Pinpoint the cell where the given text exists, returning its (X, Y) midpoint coordinate. 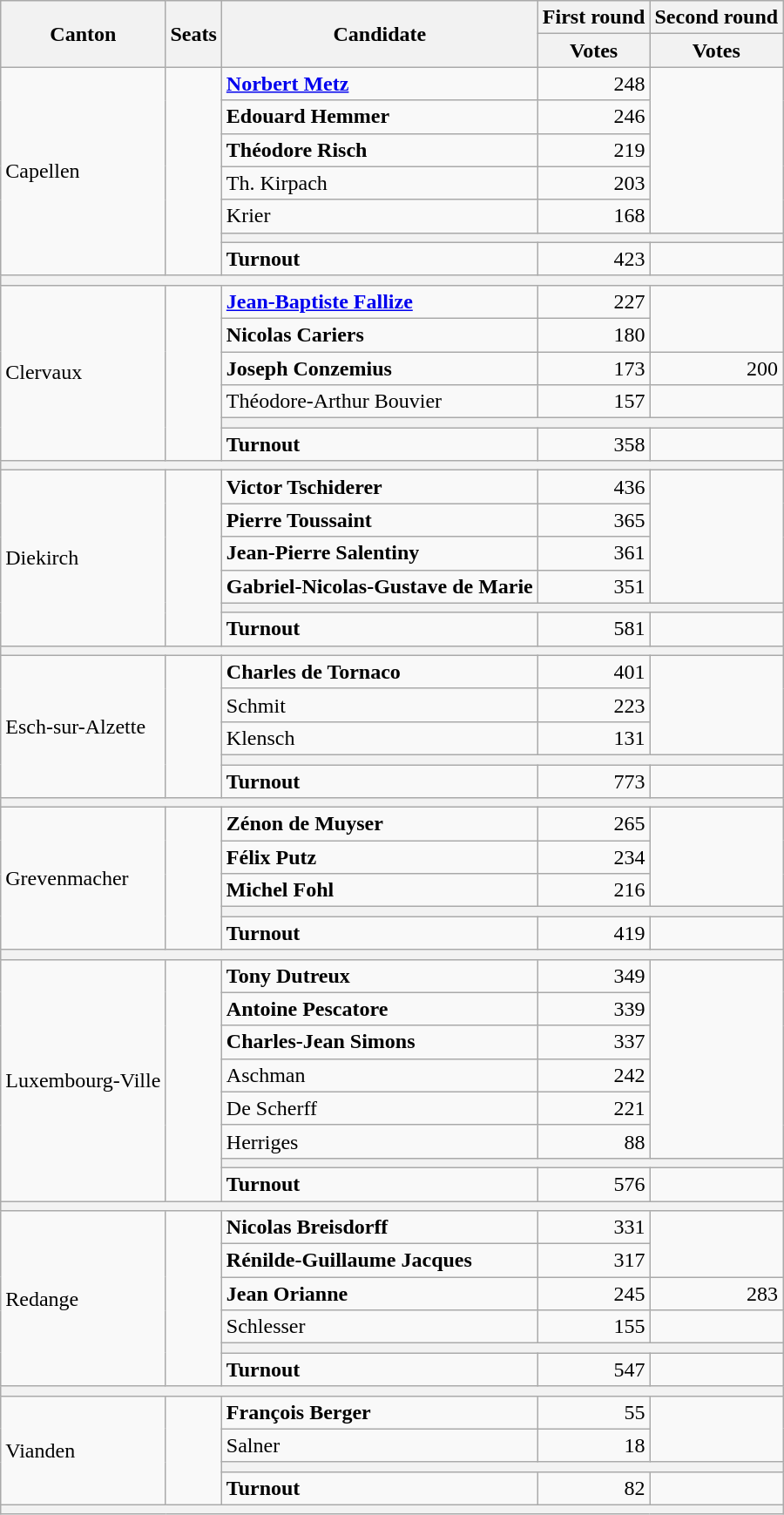
Pierre Toussaint (380, 520)
Canton (84, 34)
401 (594, 672)
155 (594, 1327)
Rénilde-Guillaume Jacques (380, 1261)
Jean-Baptiste Fallize (380, 301)
88 (594, 1141)
Aschman (380, 1075)
547 (594, 1370)
Redange (84, 1298)
Jean-Pierre Salentiny (380, 553)
Schlesser (380, 1327)
265 (594, 824)
223 (594, 705)
Capellen (84, 171)
Clervaux (84, 373)
Esch-sur-Alzette (84, 727)
216 (594, 890)
Candidate (380, 34)
581 (594, 629)
De Scherff (380, 1108)
Théodore Risch (380, 150)
248 (594, 84)
339 (594, 1009)
Gabriel-Nicolas-Gustave de Marie (380, 586)
18 (594, 1445)
Klensch (380, 738)
Joseph Conzemius (380, 369)
242 (594, 1075)
Herriges (380, 1141)
773 (594, 781)
Jean Orianne (380, 1294)
Zénon de Muyser (380, 824)
Salner (380, 1445)
Second round (716, 17)
180 (594, 335)
Michel Fohl (380, 890)
Victor Tschiderer (380, 487)
436 (594, 487)
55 (594, 1412)
Edouard Hemmer (380, 117)
168 (594, 216)
Vianden (84, 1450)
246 (594, 117)
François Berger (380, 1412)
245 (594, 1294)
173 (594, 369)
First round (594, 17)
Krier (380, 216)
349 (594, 976)
358 (594, 444)
Schmit (380, 705)
Th. Kirpach (380, 183)
Charles de Tornaco (380, 672)
157 (594, 402)
283 (716, 1294)
200 (716, 369)
Charles-Jean Simons (380, 1042)
131 (594, 738)
Luxembourg-Ville (84, 1080)
351 (594, 586)
Félix Putz (380, 857)
Tony Dutreux (380, 976)
Norbert Metz (380, 84)
203 (594, 183)
Nicolas Cariers (380, 335)
Grevenmacher (84, 878)
317 (594, 1261)
576 (594, 1184)
221 (594, 1108)
Seats (193, 34)
219 (594, 150)
227 (594, 301)
Diekirch (84, 558)
365 (594, 520)
82 (594, 1488)
337 (594, 1042)
234 (594, 857)
419 (594, 933)
Nicolas Breisdorff (380, 1228)
423 (594, 259)
Antoine Pescatore (380, 1009)
Théodore-Arthur Bouvier (380, 402)
361 (594, 553)
331 (594, 1228)
